Identify which cell holds the provided text, then report its (X, Y) central coordinate. 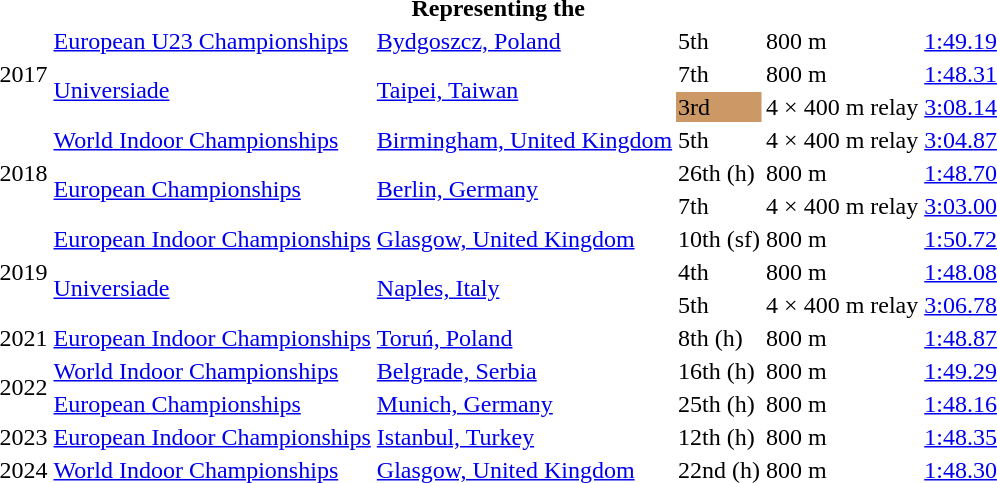
Taipei, Taiwan (524, 90)
26th (h) (720, 173)
Bydgoszcz, Poland (524, 41)
10th (sf) (720, 239)
4th (720, 272)
Glasgow, United Kingdom (524, 239)
Berlin, Germany (524, 190)
European U23 Championships (212, 41)
Toruń, Poland (524, 338)
12th (h) (720, 437)
25th (h) (720, 404)
Munich, Germany (524, 404)
16th (h) (720, 371)
8th (h) (720, 338)
Istanbul, Turkey (524, 437)
Naples, Italy (524, 288)
3rd (720, 107)
Birmingham, United Kingdom (524, 140)
Belgrade, Serbia (524, 371)
